For the text-containing cell, return its midpoint in (x, y) coordinate format. 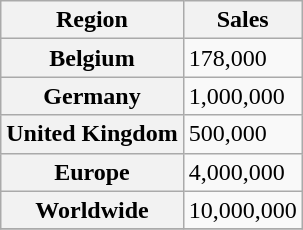
Europe (92, 172)
4,000,000 (242, 172)
United Kingdom (92, 134)
Germany (92, 96)
Sales (242, 20)
178,000 (242, 58)
10,000,000 (242, 210)
Belgium (92, 58)
Worldwide (92, 210)
500,000 (242, 134)
1,000,000 (242, 96)
Region (92, 20)
